Identify which cell holds the provided text, then report its [X, Y] central coordinate. 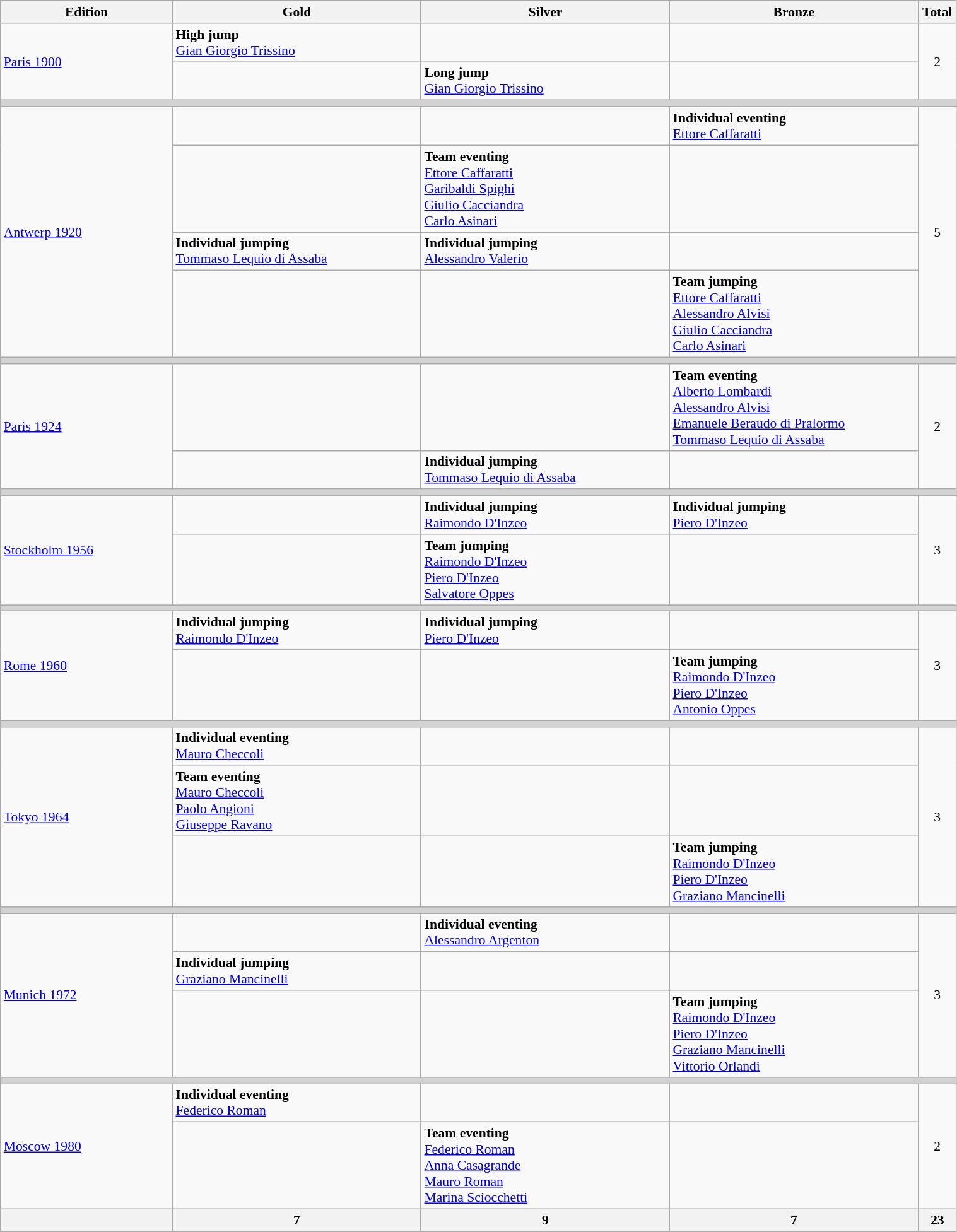
Team jumpingRaimondo D'InzeoPiero D'InzeoAntonio Oppes [794, 685]
Antwerp 1920 [87, 232]
23 [937, 1221]
High jumpGian Giorgio Trissino [296, 43]
Paris 1900 [87, 62]
5 [937, 232]
Munich 1972 [87, 995]
Moscow 1980 [87, 1147]
Team eventingAlberto LombardiAlessandro AlvisiEmanuele Beraudo di PralormoTommaso Lequio di Assaba [794, 408]
Total [937, 12]
Team eventingEttore CaffarattiGaribaldi SpighiGiulio CacciandraCarlo Asinari [545, 189]
9 [545, 1221]
Team jumpingEttore CaffarattiAlessandro AlvisiGiulio CacciandraCarlo Asinari [794, 314]
Individual eventingEttore Caffaratti [794, 126]
Individual eventingAlessandro Argenton [545, 932]
Bronze [794, 12]
Silver [545, 12]
Rome 1960 [87, 666]
Team eventingMauro CheccoliPaolo AngioniGiuseppe Ravano [296, 801]
Stockholm 1956 [87, 550]
Gold [296, 12]
Individual jumpingAlessandro Valerio [545, 251]
Edition [87, 12]
Team jumpingRaimondo D'InzeoPiero D'InzeoGraziano Mancinelli [794, 872]
Paris 1924 [87, 426]
Individual jumpingGraziano Mancinelli [296, 971]
Team eventingFederico RomanAnna CasagrandeMauro RomanMarina Sciocchetti [545, 1166]
Team jumpingRaimondo D'InzeoPiero D'InzeoGraziano MancinelliVittorio Orlandi [794, 1034]
Long jumpGian Giorgio Trissino [545, 81]
Tokyo 1964 [87, 816]
Individual eventingFederico Roman [296, 1103]
Team jumpingRaimondo D'InzeoPiero D'InzeoSalvatore Oppes [545, 570]
Individual eventingMauro Checcoli [296, 746]
